Return (X, Y) of the center of cell containing provided text 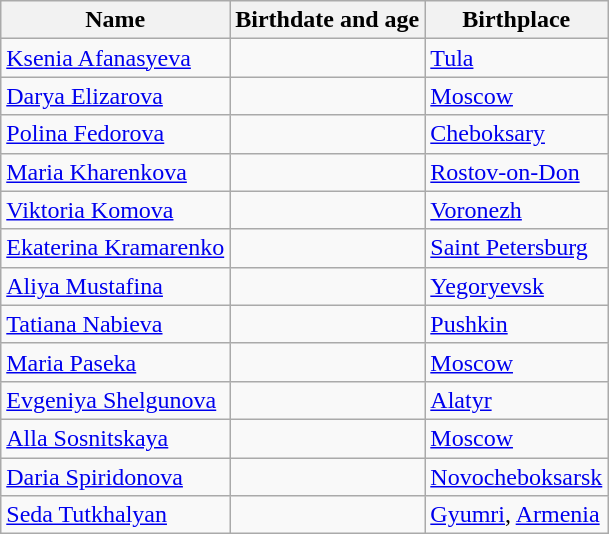
Birthplace (516, 20)
Alatyr (516, 400)
Gyumri, Armenia (516, 515)
Maria Paseka (116, 362)
Yegoryevsk (516, 286)
Voronezh (516, 210)
Ekaterina Kramarenko (116, 248)
Rostov-on-Don (516, 172)
Novocheboksarsk (516, 477)
Name (116, 20)
Viktoria Komova (116, 210)
Birthdate and age (328, 20)
Tula (516, 58)
Saint Petersburg (516, 248)
Alla Sosnitskaya (116, 438)
Tatiana Nabieva (116, 324)
Evgeniya Shelgunova (116, 400)
Seda Tutkhalyan (116, 515)
Cheboksary (516, 134)
Daria Spiridonova (116, 477)
Pushkin (516, 324)
Polina Fedorova (116, 134)
Ksenia Afanasyeva (116, 58)
Darya Elizarova (116, 96)
Aliya Mustafina (116, 286)
Maria Kharenkova (116, 172)
